Extract the [x, y] coordinate from the center of the cell holding the provided text.  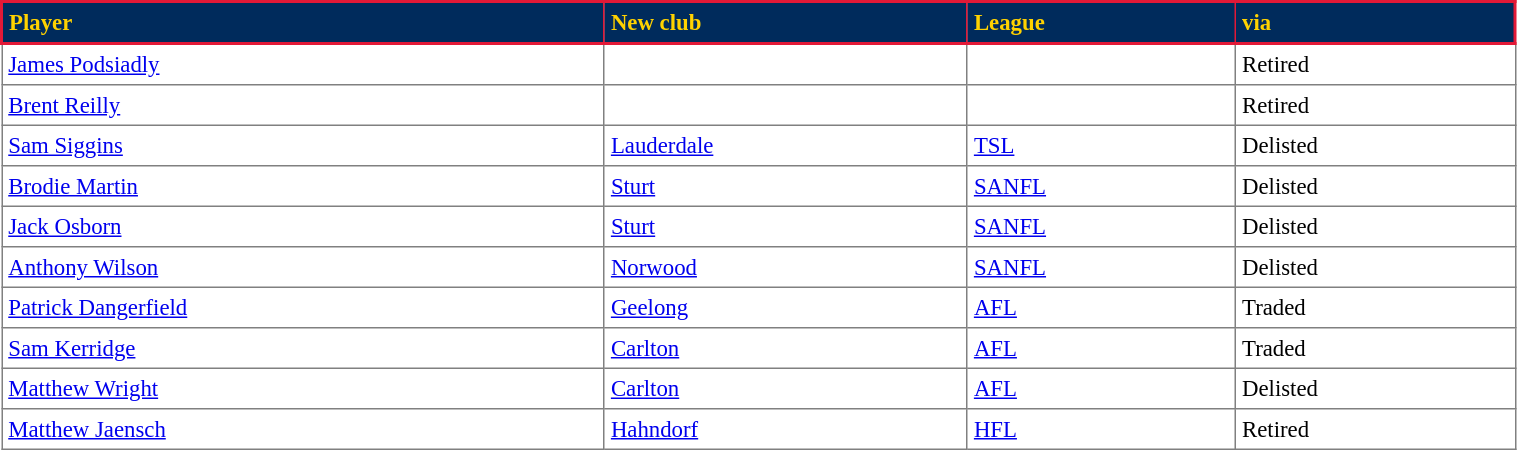
Sam Siggins [304, 145]
Norwood [786, 267]
via [1375, 23]
Jack Osborn [304, 226]
Hahndorf [786, 429]
Brent Reilly [304, 105]
Sam Kerridge [304, 348]
Brodie Martin [304, 186]
Player [304, 23]
League [1101, 23]
TSL [1101, 145]
HFL [1101, 429]
Matthew Jaensch [304, 429]
Lauderdale [786, 145]
Anthony Wilson [304, 267]
Patrick Dangerfield [304, 307]
New club [786, 23]
Geelong [786, 307]
Matthew Wright [304, 388]
James Podsiadly [304, 64]
